Provide the (X, Y) coordinate of the cell's center where the given text is located.  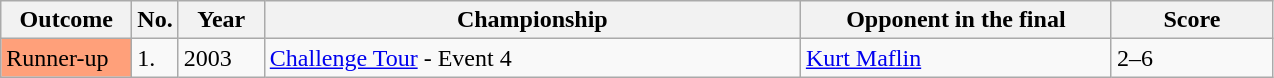
Year (221, 20)
Kurt Maflin (956, 58)
Championship (532, 20)
2–6 (1192, 58)
Outcome (66, 20)
No. (155, 20)
Score (1192, 20)
Opponent in the final (956, 20)
Runner-up (66, 58)
2003 (221, 58)
Challenge Tour - Event 4 (532, 58)
1. (155, 58)
